Return (X, Y) of the center of cell containing provided text 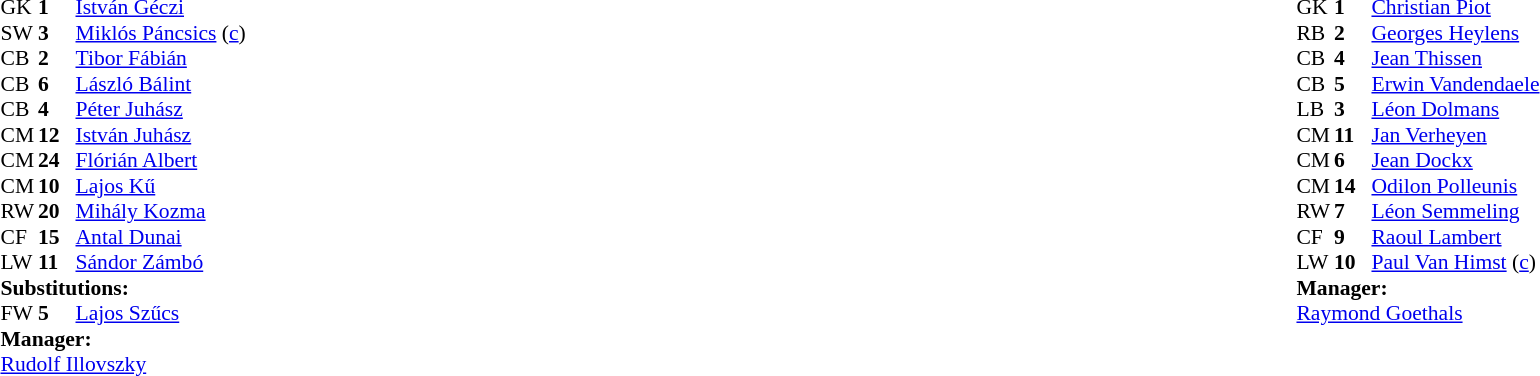
Jean Thissen (1455, 59)
7 (1353, 211)
Erwin Vandendaele (1455, 84)
Péter Juhász (161, 109)
24 (57, 161)
Sándor Zámbó (161, 263)
14 (1353, 186)
12 (57, 135)
9 (1353, 237)
Antal Dunai (161, 237)
Georges Heylens (1455, 33)
20 (57, 211)
Flórián Albert (161, 161)
RB (1315, 33)
Léon Dolmans (1455, 109)
Jan Verheyen (1455, 135)
Odilon Polleunis (1455, 186)
FW (19, 313)
15 (57, 237)
Paul Van Himst (c) (1455, 263)
István Juhász (161, 135)
Miklós Páncsics (c) (161, 33)
Raoul Lambert (1455, 237)
SW (19, 33)
Mihály Kozma (161, 211)
Jean Dockx (1455, 161)
Léon Semmeling (1455, 211)
Lajos Szűcs (161, 313)
LB (1315, 109)
Raymond Goethals (1418, 313)
Substitutions: (122, 288)
László Bálint (161, 84)
Tibor Fábián (161, 59)
Lajos Kű (161, 186)
